Extract the (x, y) coordinate from the center of the cell holding the provided text.  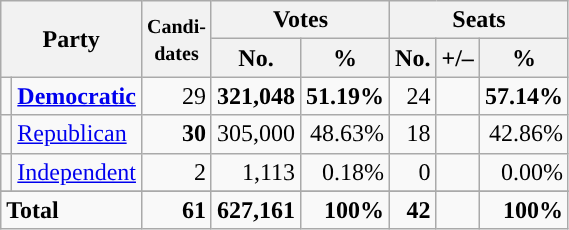
Votes (300, 20)
0.00% (524, 172)
305,000 (256, 134)
61 (176, 210)
51.19% (346, 96)
1,113 (256, 172)
57.14% (524, 96)
24 (413, 96)
2 (176, 172)
29 (176, 96)
627,161 (256, 210)
42 (413, 210)
18 (413, 134)
Democratic (77, 96)
Party (72, 39)
+/– (458, 58)
30 (176, 134)
0.18% (346, 172)
Independent (77, 172)
Candi-dates (176, 39)
321,048 (256, 96)
0 (413, 172)
Republican (77, 134)
42.86% (524, 134)
48.63% (346, 134)
Total (72, 210)
Seats (480, 20)
